Determine the (x, y) coordinate at the center of the cell enclosing the given text.  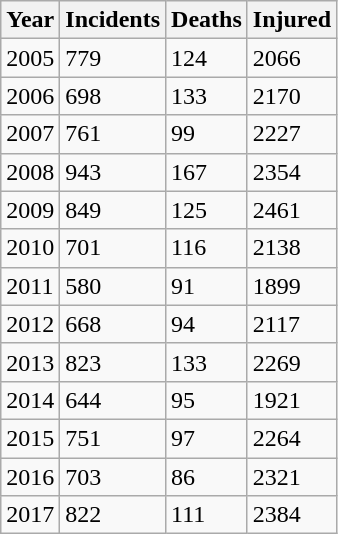
86 (207, 477)
2013 (30, 362)
Injured (292, 20)
668 (113, 324)
2017 (30, 515)
97 (207, 438)
2005 (30, 58)
Incidents (113, 20)
703 (113, 477)
2011 (30, 286)
1921 (292, 400)
2170 (292, 96)
91 (207, 286)
2012 (30, 324)
698 (113, 96)
116 (207, 248)
2117 (292, 324)
822 (113, 515)
2009 (30, 210)
167 (207, 172)
2066 (292, 58)
2461 (292, 210)
580 (113, 286)
2384 (292, 515)
701 (113, 248)
99 (207, 134)
2227 (292, 134)
943 (113, 172)
2007 (30, 134)
94 (207, 324)
2269 (292, 362)
2010 (30, 248)
Deaths (207, 20)
111 (207, 515)
Year (30, 20)
124 (207, 58)
95 (207, 400)
1899 (292, 286)
761 (113, 134)
2138 (292, 248)
2006 (30, 96)
823 (113, 362)
2354 (292, 172)
779 (113, 58)
849 (113, 210)
2264 (292, 438)
125 (207, 210)
2014 (30, 400)
2015 (30, 438)
751 (113, 438)
2008 (30, 172)
644 (113, 400)
2321 (292, 477)
2016 (30, 477)
